From the cell containing the given text, extract its center point as (x, y) coordinate. 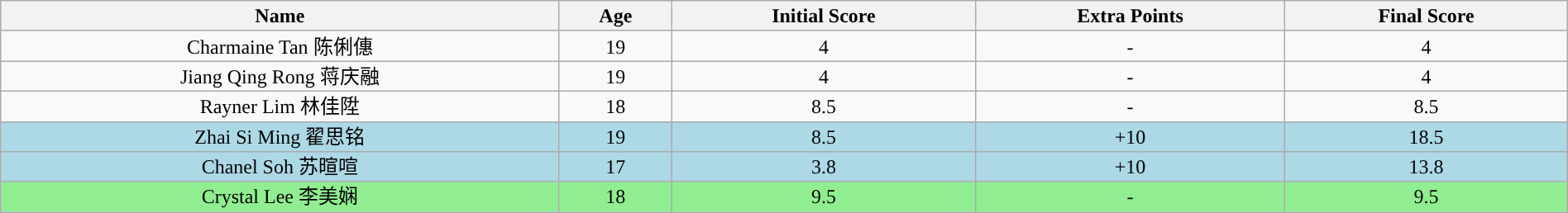
Age (615, 17)
17 (615, 167)
Jiang Qing Rong 蒋庆融 (280, 76)
18.5 (1426, 137)
Chanel Soh 苏暄喧 (280, 167)
13.8 (1426, 167)
Name (280, 17)
3.8 (824, 167)
Initial Score (824, 17)
Charmaine Tan 陈俐僡 (280, 46)
Crystal Lee 李美娴 (280, 196)
Final Score (1426, 17)
Extra Points (1130, 17)
Zhai Si Ming 翟思铭 (280, 137)
Rayner Lim 林佳陞 (280, 106)
